Return the (X, Y) coordinate for the center point of the cell that contains the specified text.  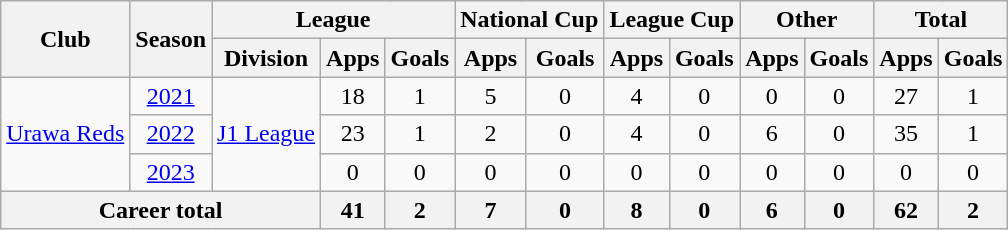
62 (906, 210)
League (334, 20)
Urawa Reds (66, 134)
2022 (171, 134)
League Cup (672, 20)
Career total (161, 210)
35 (906, 134)
27 (906, 96)
23 (353, 134)
7 (491, 210)
8 (636, 210)
Total (941, 20)
Club (66, 39)
2023 (171, 172)
2021 (171, 96)
5 (491, 96)
Division (266, 58)
J1 League (266, 134)
National Cup (530, 20)
Season (171, 39)
Other (807, 20)
18 (353, 96)
41 (353, 210)
